Extract the [X, Y] coordinate from the center of the cell holding the provided text.  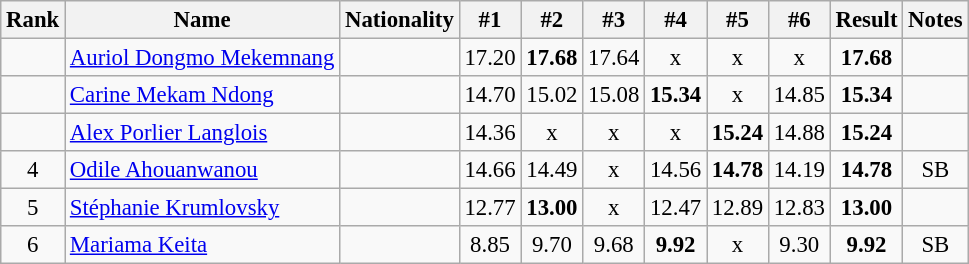
14.36 [490, 133]
Name [202, 20]
Odile Ahouanwanou [202, 170]
12.89 [737, 208]
17.20 [490, 58]
#4 [676, 20]
6 [33, 245]
Result [866, 20]
12.77 [490, 208]
15.02 [552, 95]
9.68 [614, 245]
Carine Mekam Ndong [202, 95]
14.85 [799, 95]
Mariama Keita [202, 245]
14.88 [799, 133]
4 [33, 170]
14.49 [552, 170]
Nationality [400, 20]
#3 [614, 20]
5 [33, 208]
12.47 [676, 208]
9.70 [552, 245]
14.56 [676, 170]
9.30 [799, 245]
#2 [552, 20]
14.19 [799, 170]
14.66 [490, 170]
#5 [737, 20]
Notes [936, 20]
#1 [490, 20]
Stéphanie Krumlovsky [202, 208]
Alex Porlier Langlois [202, 133]
17.64 [614, 58]
12.83 [799, 208]
14.70 [490, 95]
Rank [33, 20]
8.85 [490, 245]
Auriol Dongmo Mekemnang [202, 58]
#6 [799, 20]
15.08 [614, 95]
